Find where the given text appears and provide that cell's center as (X, Y) coordinate. 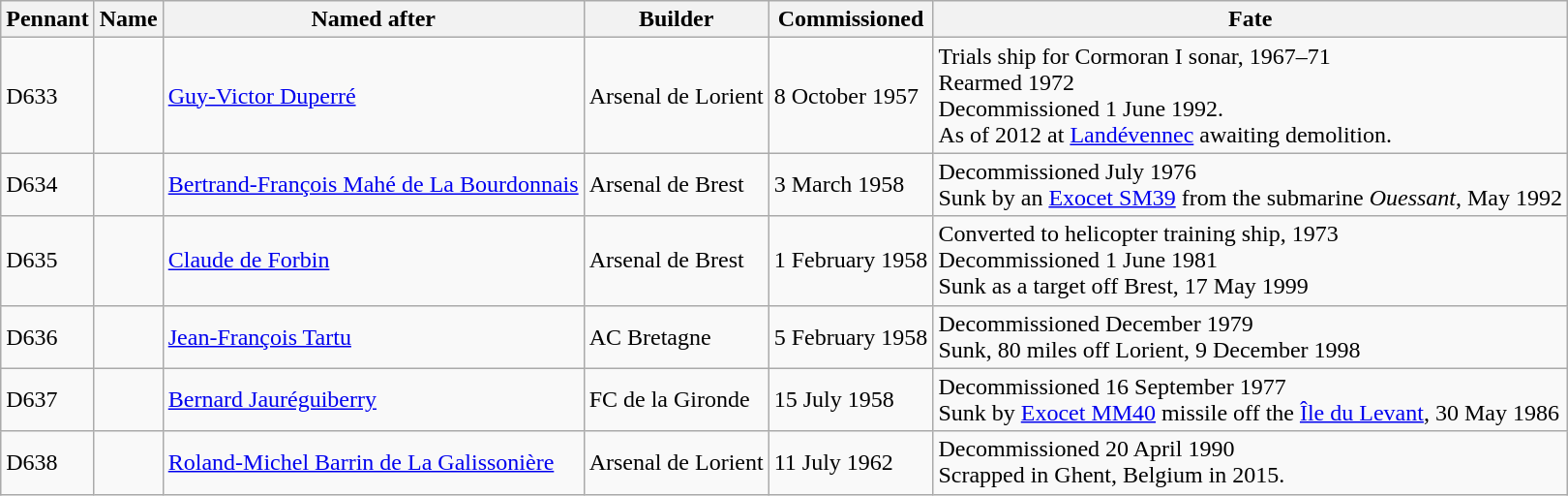
Converted to helicopter training ship, 1973Decommissioned 1 June 1981Sunk as a target off Brest, 17 May 1999 (1251, 261)
Decommissioned 20 April 1990Scrapped in Ghent, Belgium in 2015. (1251, 463)
Guy-Victor Duperré (374, 95)
Bertrand-François Mahé de La Bourdonnais (374, 184)
D638 (47, 463)
Trials ship for Cormoran I sonar, 1967–71Rearmed 1972Decommissioned 1 June 1992.As of 2012 at Landévennec awaiting demolition. (1251, 95)
Commissioned (851, 19)
Decommissioned December 1979Sunk, 80 miles off Lorient, 9 December 1998 (1251, 337)
8 October 1957 (851, 95)
FC de la Gironde (676, 399)
Pennant (47, 19)
AC Bretagne (676, 337)
Bernard Jauréguiberry (374, 399)
Claude de Forbin (374, 261)
Decommissioned 16 September 1977Sunk by Exocet MM40 missile off the Île du Levant, 30 May 1986 (1251, 399)
D633 (47, 95)
Name (128, 19)
Roland-Michel Barrin de La Galissonière (374, 463)
D636 (47, 337)
3 March 1958 (851, 184)
Decommissioned July 1976Sunk by an Exocet SM39 from the submarine Ouessant, May 1992 (1251, 184)
Named after (374, 19)
5 February 1958 (851, 337)
Fate (1251, 19)
D637 (47, 399)
15 July 1958 (851, 399)
Builder (676, 19)
D634 (47, 184)
11 July 1962 (851, 463)
D635 (47, 261)
1 February 1958 (851, 261)
Jean-François Tartu (374, 337)
